From the cell containing the given text, extract its center point as (X, Y) coordinate. 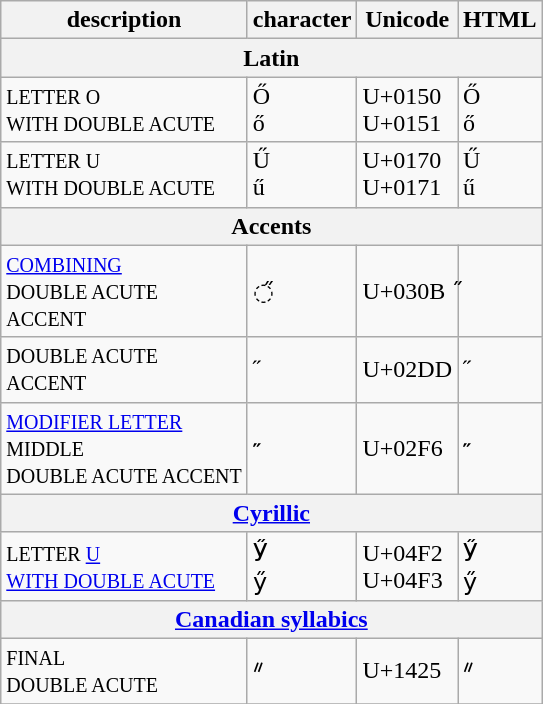
MODIFIER LETTERMIDDLEDOUBLE ACUTE ACCENT (124, 448)
HTML (500, 20)
Unicode (408, 20)
Latin (272, 58)
LETTER OWITH DOUBLE ACUTE (124, 110)
Cyrillic (272, 513)
U+0150U+0151 (408, 110)
COMBININGDOUBLE ACUTEACCENT (124, 291)
U+0170U+0171 (408, 174)
◌̋ (302, 291)
FINALDOUBLE ACUTE (124, 670)
description (124, 20)
Canadian syllabics (272, 619)
character (302, 20)
U+04F2U+04F3 (408, 566)
̋ (500, 291)
U+1425 (408, 670)
U+030B (408, 291)
DOUBLE ACUTEACCENT (124, 370)
Accents (272, 226)
U+02F6 (408, 448)
U+02DD (408, 370)
